Determine the [X, Y] coordinate at the center of the cell enclosing the given text.  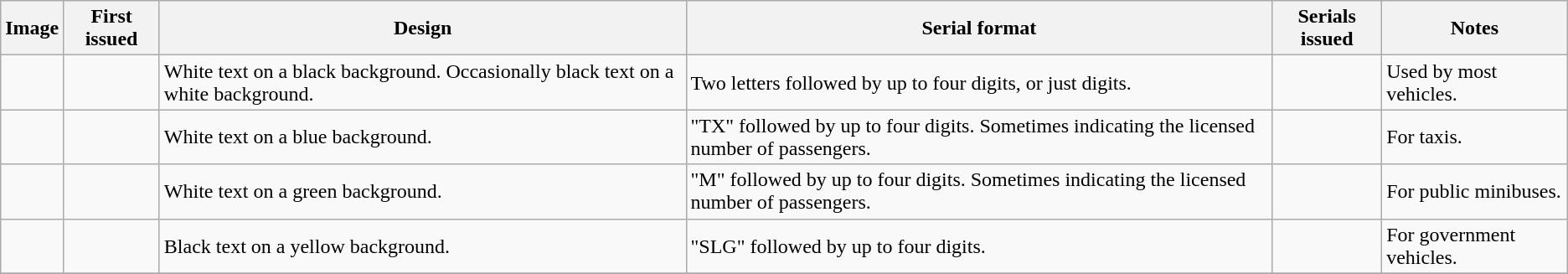
Black text on a yellow background. [422, 246]
White text on a green background. [422, 191]
Two letters followed by up to four digits, or just digits. [979, 82]
"TX" followed by up to four digits. Sometimes indicating the licensed number of passengers. [979, 137]
For taxis. [1475, 137]
For public minibuses. [1475, 191]
Design [422, 28]
Used by most vehicles. [1475, 82]
Notes [1475, 28]
Image [32, 28]
"M" followed by up to four digits. Sometimes indicating the licensed number of passengers. [979, 191]
White text on a black background. Occasionally black text on a white background. [422, 82]
"SLG" followed by up to four digits. [979, 246]
White text on a blue background. [422, 137]
Serials issued [1327, 28]
For government vehicles. [1475, 246]
First issued [112, 28]
Serial format [979, 28]
